Return (X, Y) of the center of cell containing provided text 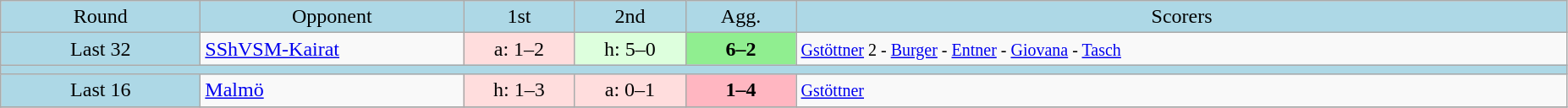
1st (520, 17)
Gstöttner (1181, 90)
Agg. (741, 17)
Gstöttner 2 - Burger - Entner - Giovana - Tasch (1181, 49)
Round (101, 17)
Malmö (332, 90)
2nd (630, 17)
Last 16 (101, 90)
h: 1–3 (520, 90)
h: 5–0 (630, 49)
1–4 (741, 90)
a: 0–1 (630, 90)
Opponent (332, 17)
Scorers (1181, 17)
6–2 (741, 49)
SShVSM-Kairat (332, 49)
a: 1–2 (520, 49)
Last 32 (101, 49)
